Output the [X, Y] coordinate of the center of the cell containing the given text.  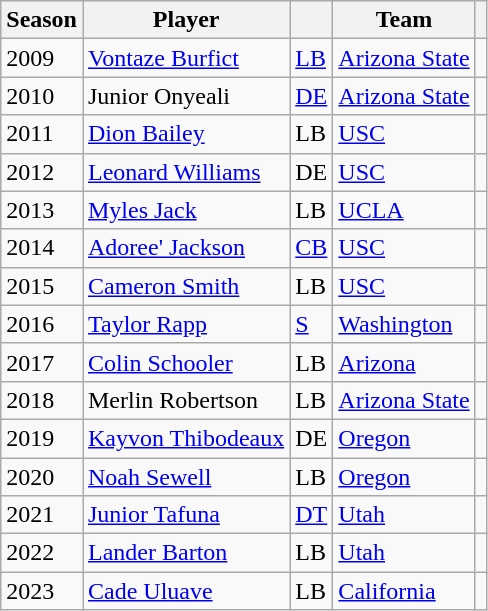
2021 [42, 515]
CB [312, 248]
Dion Bailey [186, 134]
Team [404, 20]
2014 [42, 248]
2017 [42, 362]
2022 [42, 553]
2023 [42, 591]
2019 [42, 438]
Arizona [404, 362]
Adoree' Jackson [186, 248]
UCLA [404, 210]
Colin Schooler [186, 362]
Taylor Rapp [186, 324]
Washington [404, 324]
2015 [42, 286]
2011 [42, 134]
Player [186, 20]
S [312, 324]
Junior Tafuna [186, 515]
Kayvon Thibodeaux [186, 438]
2009 [42, 58]
2018 [42, 400]
Merlin Robertson [186, 400]
Cameron Smith [186, 286]
2010 [42, 96]
2012 [42, 172]
2016 [42, 324]
Noah Sewell [186, 477]
Vontaze Burfict [186, 58]
Leonard Williams [186, 172]
Season [42, 20]
Lander Barton [186, 553]
Cade Uluave [186, 591]
DT [312, 515]
Junior Onyeali [186, 96]
2013 [42, 210]
Myles Jack [186, 210]
California [404, 591]
2020 [42, 477]
